Locate the cell with the specified text and output its (X, Y) center coordinate. 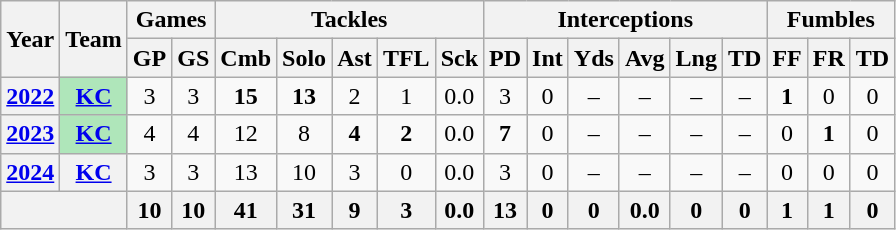
9 (355, 210)
7 (506, 134)
TFL (406, 58)
Year (30, 39)
31 (304, 210)
Interceptions (626, 20)
GS (194, 58)
12 (246, 134)
FF (787, 58)
Fumbles (831, 20)
Solo (304, 58)
PD (506, 58)
2022 (30, 96)
2023 (30, 134)
Int (548, 58)
15 (246, 96)
Games (170, 20)
Tackles (350, 20)
Avg (644, 58)
41 (246, 210)
Team (94, 39)
FR (828, 58)
Sck (459, 58)
2024 (30, 172)
Ast (355, 58)
GP (149, 58)
8 (304, 134)
Yds (594, 58)
Lng (696, 58)
Cmb (246, 58)
